For the text-containing cell, return its midpoint in [X, Y] coordinate format. 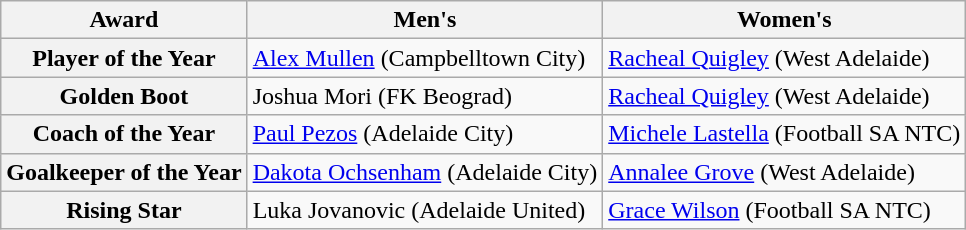
Luka Jovanovic (Adelaide United) [425, 210]
Golden Boot [124, 96]
Rising Star [124, 210]
Goalkeeper of the Year [124, 172]
Dakota Ochsenham (Adelaide City) [425, 172]
Michele Lastella (Football SA NTC) [784, 134]
Award [124, 20]
Men's [425, 20]
Grace Wilson (Football SA NTC) [784, 210]
Alex Mullen (Campbelltown City) [425, 58]
Player of the Year [124, 58]
Annalee Grove (West Adelaide) [784, 172]
Coach of the Year [124, 134]
Paul Pezos (Adelaide City) [425, 134]
Joshua Mori (FK Beograd) [425, 96]
Women's [784, 20]
